Extract the (X, Y) coordinate from the center of the cell holding the provided text.  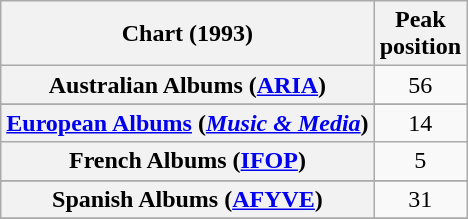
Australian Albums (ARIA) (188, 85)
Peakposition (420, 34)
French Albums (IFOP) (188, 161)
Spanish Albums (AFYVE) (188, 199)
Chart (1993) (188, 34)
14 (420, 123)
European Albums (Music & Media) (188, 123)
56 (420, 85)
5 (420, 161)
31 (420, 199)
